Provide the (X, Y) coordinate of the cell's center where the given text is located.  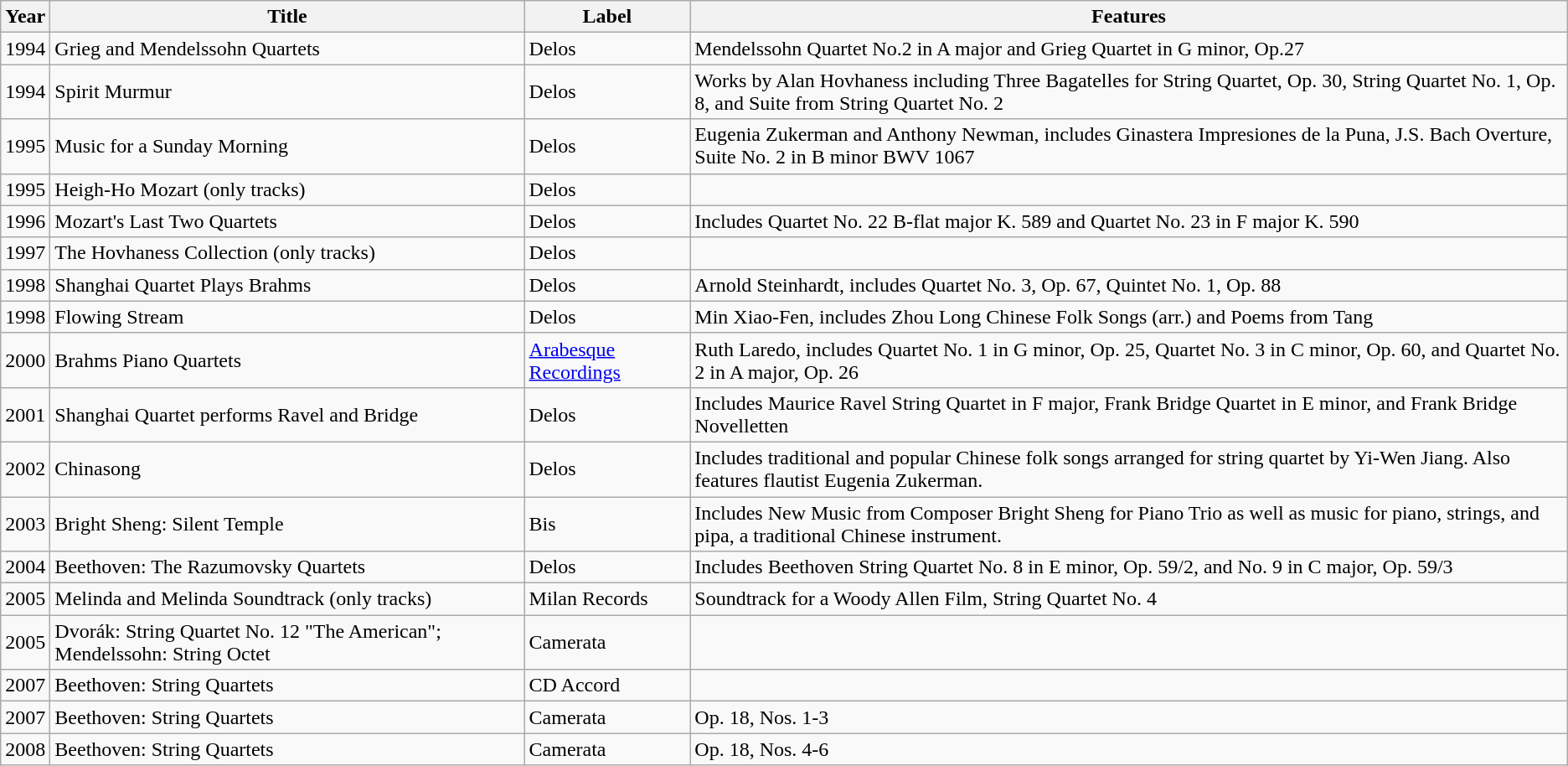
2008 (25, 749)
The Hovhaness Collection (only tracks) (287, 253)
Shanghai Quartet performs Ravel and Bridge (287, 414)
1997 (25, 253)
Spirit Murmur (287, 92)
Title (287, 17)
Label (607, 17)
Arnold Steinhardt, includes Quartet No. 3, Op. 67, Quintet No. 1, Op. 88 (1129, 285)
Features (1129, 17)
2002 (25, 469)
Milan Records (607, 599)
Heigh-Ho Mozart (only tracks) (287, 189)
Arabesque Recordings (607, 360)
CD Accord (607, 686)
Op. 18, Nos. 4-6 (1129, 749)
Eugenia Zukerman and Anthony Newman, includes Ginastera Impresiones de la Puna, J.S. Bach Overture, Suite No. 2 in B minor BWV 1067 (1129, 146)
Flowing Stream (287, 317)
Includes Quartet No. 22 B-flat major K. 589 and Quartet No. 23 in F major K. 590 (1129, 221)
Includes traditional and popular Chinese folk songs arranged for string quartet by Yi-Wen Jiang. Also features flautist Eugenia Zukerman. (1129, 469)
Dvorák: String Quartet No. 12 "The American"; Mendelssohn: String Octet (287, 642)
2001 (25, 414)
Works by Alan Hovhaness including Three Bagatelles for String Quartet, Op. 30, String Quartet No. 1, Op. 8, and Suite from String Quartet No. 2 (1129, 92)
Bis (607, 523)
Brahms Piano Quartets (287, 360)
Mendelssohn Quartet No.2 in A major and Grieg Quartet in G minor, Op.27 (1129, 49)
Beethoven: The Razumovsky Quartets (287, 567)
Chinasong (287, 469)
Includes Beethoven String Quartet No. 8 in E minor, Op. 59/2, and No. 9 in C major, Op. 59/3 (1129, 567)
2003 (25, 523)
Ruth Laredo, includes Quartet No. 1 in G minor, Op. 25, Quartet No. 3 in C minor, Op. 60, and Quartet No. 2 in A major, Op. 26 (1129, 360)
Shanghai Quartet Plays Brahms (287, 285)
2000 (25, 360)
Year (25, 17)
Mozart's Last Two Quartets (287, 221)
1996 (25, 221)
Soundtrack for a Woody Allen Film, String Quartet No. 4 (1129, 599)
Melinda and Melinda Soundtrack (only tracks) (287, 599)
Min Xiao-Fen, includes Zhou Long Chinese Folk Songs (arr.) and Poems from Tang (1129, 317)
Op. 18, Nos. 1-3 (1129, 717)
2004 (25, 567)
Bright Sheng: Silent Temple (287, 523)
Grieg and Mendelssohn Quartets (287, 49)
Music for a Sunday Morning (287, 146)
Includes Maurice Ravel String Quartet in F major, Frank Bridge Quartet in E minor, and Frank Bridge Novelletten (1129, 414)
Includes New Music from Composer Bright Sheng for Piano Trio as well as music for piano, strings, and pipa, a traditional Chinese instrument. (1129, 523)
